Find where the given text appears and provide that cell's center as [x, y] coordinate. 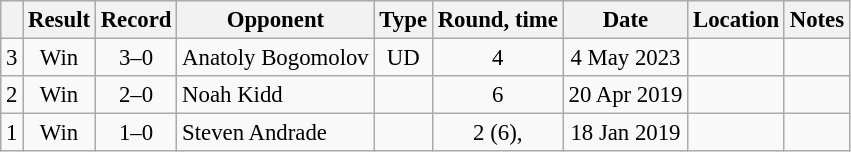
4 [498, 58]
Opponent [276, 20]
2–0 [136, 95]
Noah Kidd [276, 95]
Round, time [498, 20]
6 [498, 95]
20 Apr 2019 [625, 95]
3–0 [136, 58]
2 [12, 95]
18 Jan 2019 [625, 133]
3 [12, 58]
Date [625, 20]
Result [60, 20]
Notes [816, 20]
UD [403, 58]
Steven Andrade [276, 133]
Type [403, 20]
1–0 [136, 133]
Anatoly Bogomolov [276, 58]
Record [136, 20]
2 (6), [498, 133]
4 May 2023 [625, 58]
Location [736, 20]
1 [12, 133]
